Return the [x, y] coordinate for the center point of the cell that contains the specified text.  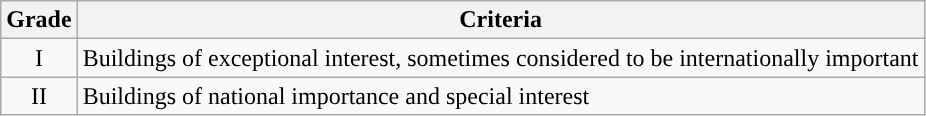
Buildings of exceptional interest, sometimes considered to be internationally important [500, 58]
I [39, 58]
II [39, 96]
Grade [39, 20]
Criteria [500, 20]
Buildings of national importance and special interest [500, 96]
